Identify which cell holds the provided text, then report its [x, y] central coordinate. 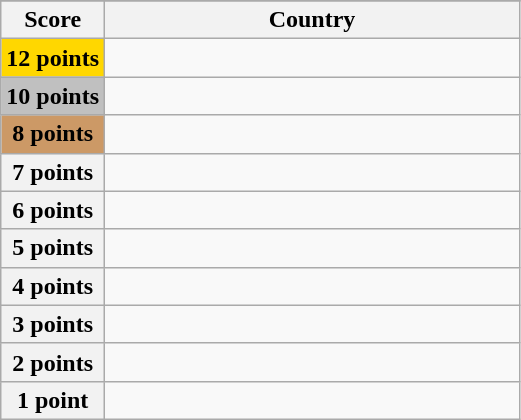
8 points [53, 134]
Score [53, 20]
7 points [53, 172]
12 points [53, 58]
2 points [53, 362]
10 points [53, 96]
4 points [53, 286]
6 points [53, 210]
5 points [53, 248]
Country [312, 20]
3 points [53, 324]
1 point [53, 400]
